Scan for the cell matching the given text and deliver its [x, y] coordinate at center. 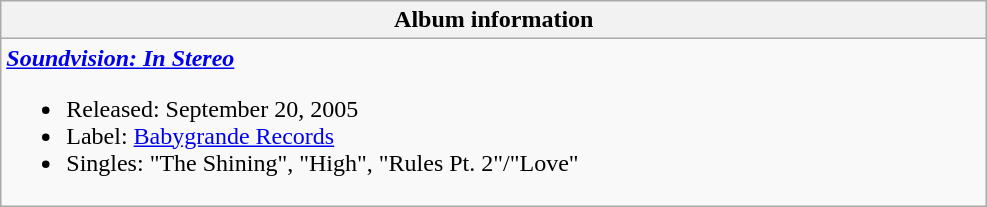
Album information [494, 20]
Soundvision: In StereoReleased: September 20, 2005Label: Babygrande RecordsSingles: "The Shining", "High", "Rules Pt. 2"/"Love" [494, 122]
